Scan for the cell matching the given text and deliver its (x, y) coordinate at center. 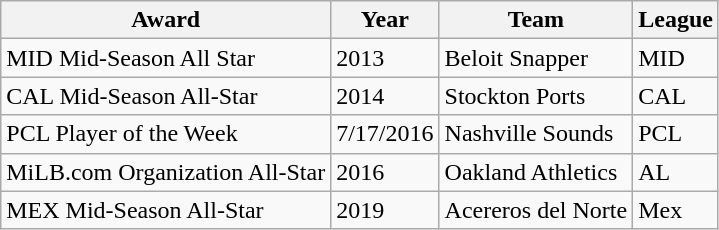
PCL Player of the Week (166, 134)
MID (676, 58)
Oakland Athletics (536, 172)
MEX Mid-Season All-Star (166, 210)
Award (166, 20)
Beloit Snapper (536, 58)
AL (676, 172)
MID Mid-Season All Star (166, 58)
PCL (676, 134)
Mex (676, 210)
2016 (385, 172)
CAL (676, 96)
7/17/2016 (385, 134)
2019 (385, 210)
Acereros del Norte (536, 210)
Stockton Ports (536, 96)
Team (536, 20)
2013 (385, 58)
Year (385, 20)
League (676, 20)
MiLB.com Organization All-Star (166, 172)
Nashville Sounds (536, 134)
CAL Mid-Season All-Star (166, 96)
2014 (385, 96)
